Extract the [x, y] coordinate from the center of the cell holding the provided text.  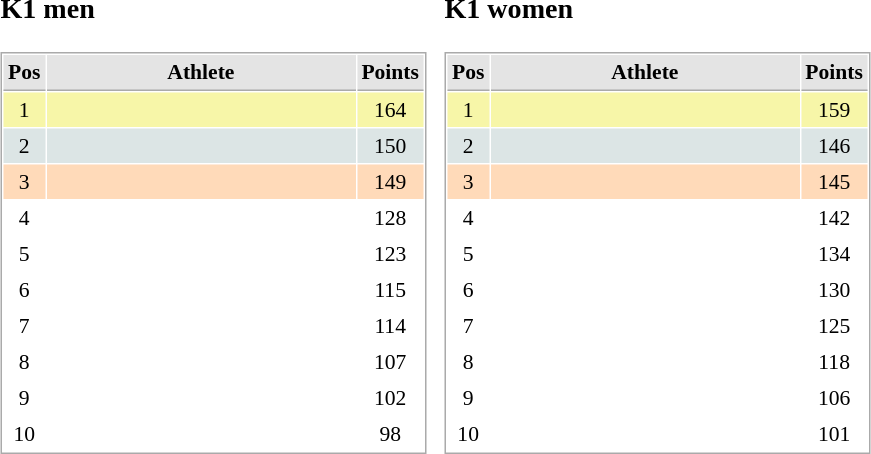
102 [390, 398]
106 [834, 398]
130 [834, 290]
150 [390, 146]
115 [390, 290]
145 [834, 182]
142 [834, 218]
146 [834, 146]
123 [390, 254]
164 [390, 110]
107 [390, 362]
118 [834, 362]
128 [390, 218]
114 [390, 326]
134 [834, 254]
125 [834, 326]
159 [834, 110]
98 [390, 434]
149 [390, 182]
101 [834, 434]
